From the cell containing the given text, extract its center point as [x, y] coordinate. 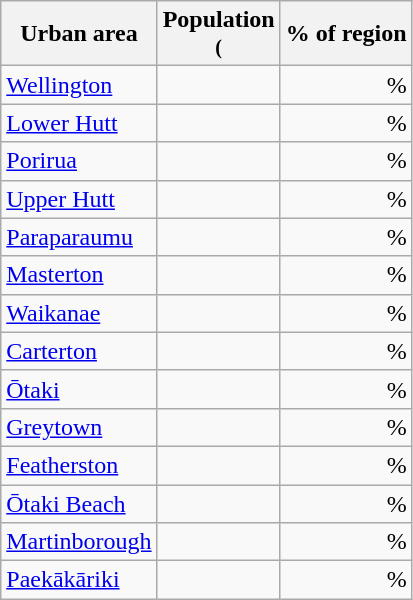
Wellington [79, 85]
Paekākāriki [79, 580]
Ōtaki Beach [79, 503]
Martinborough [79, 542]
Featherston [79, 465]
Upper Hutt [79, 199]
Paraparaumu [79, 237]
Greytown [79, 427]
Lower Hutt [79, 123]
Ōtaki [79, 389]
Waikanae [79, 313]
Population( [218, 34]
Carterton [79, 351]
Urban area [79, 34]
% of region [346, 34]
Masterton [79, 275]
Porirua [79, 161]
